Capture the cell that displays the provided text and extract its [X, Y] central coordinate. 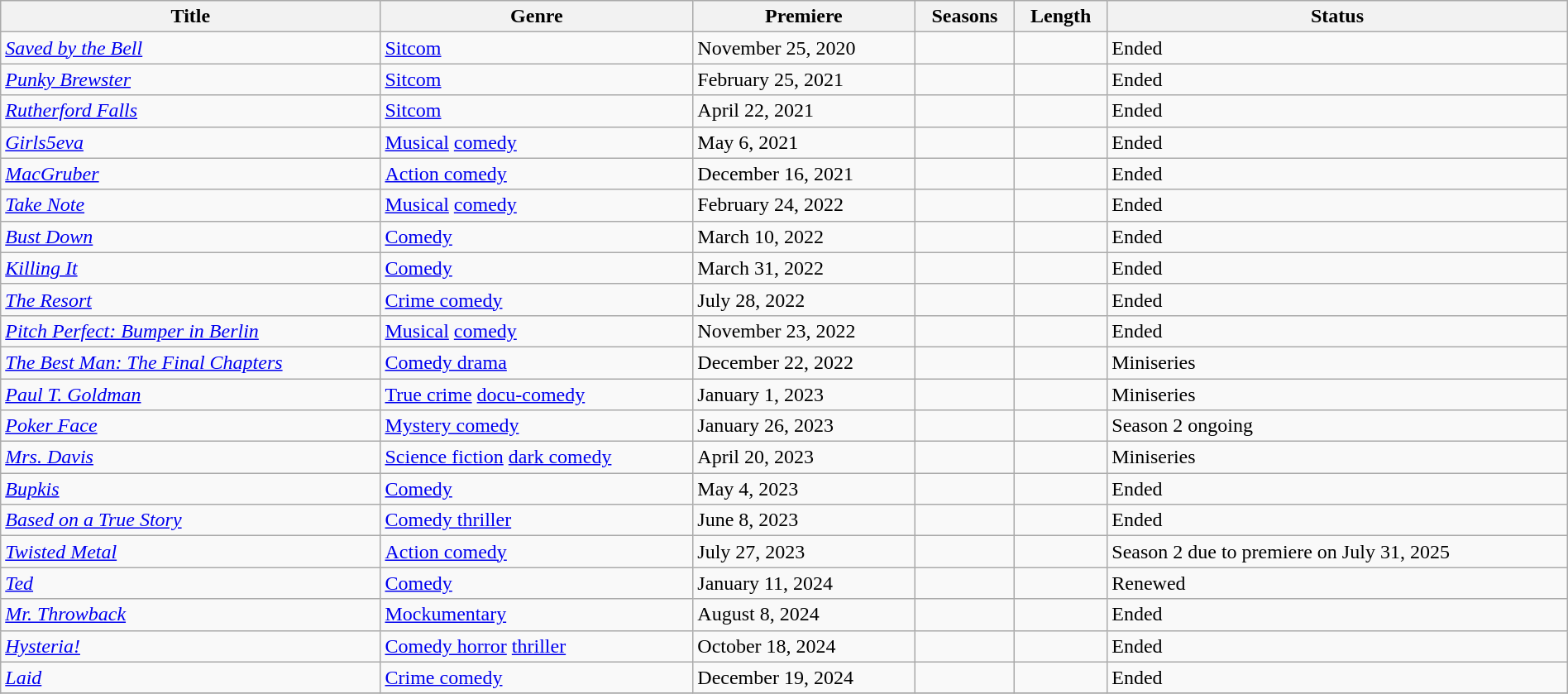
Title [190, 17]
Punky Brewster [190, 79]
Pitch Perfect: Bumper in Berlin [190, 331]
Based on a True Story [190, 520]
Hysteria! [190, 646]
December 19, 2024 [804, 677]
Comedy horror thriller [537, 646]
Saved by the Bell [190, 48]
Mrs. Davis [190, 457]
January 11, 2024 [804, 583]
December 16, 2021 [804, 174]
March 10, 2022 [804, 237]
February 25, 2021 [804, 79]
Season 2 ongoing [1337, 426]
Bust Down [190, 237]
The Resort [190, 299]
Genre [537, 17]
Paul T. Goldman [190, 395]
Girls5eva [190, 142]
Premiere [804, 17]
Poker Face [190, 426]
Seasons [964, 17]
Renewed [1337, 583]
December 22, 2022 [804, 362]
Mr. Throwback [190, 615]
Twisted Metal [190, 552]
October 18, 2024 [804, 646]
Ted [190, 583]
July 27, 2023 [804, 552]
February 24, 2022 [804, 205]
Mystery comedy [537, 426]
Season 2 due to premiere on July 31, 2025 [1337, 552]
The Best Man: The Final Chapters [190, 362]
Take Note [190, 205]
June 8, 2023 [804, 520]
January 1, 2023 [804, 395]
May 4, 2023 [804, 489]
MacGruber [190, 174]
Comedy thriller [537, 520]
November 25, 2020 [804, 48]
Mockumentary [537, 615]
August 8, 2024 [804, 615]
Comedy drama [537, 362]
May 6, 2021 [804, 142]
Science fiction dark comedy [537, 457]
April 20, 2023 [804, 457]
True crime docu-comedy [537, 395]
November 23, 2022 [804, 331]
Status [1337, 17]
Killing It [190, 268]
April 22, 2021 [804, 111]
January 26, 2023 [804, 426]
Rutherford Falls [190, 111]
March 31, 2022 [804, 268]
July 28, 2022 [804, 299]
Bupkis [190, 489]
Length [1061, 17]
Laid [190, 677]
